Identify which cell holds the provided text, then report its (X, Y) central coordinate. 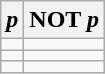
NOT p (64, 20)
p (12, 20)
